Capture the cell that displays the provided text and extract its (X, Y) central coordinate. 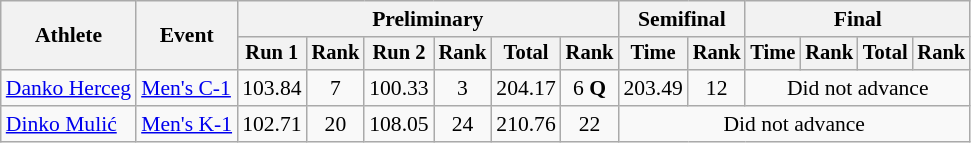
103.84 (272, 88)
22 (590, 124)
20 (336, 124)
102.71 (272, 124)
Run 1 (272, 54)
7 (336, 88)
Final (858, 19)
3 (463, 88)
210.76 (526, 124)
204.17 (526, 88)
Athlete (68, 36)
Men's K-1 (186, 124)
100.33 (398, 88)
6 Q (590, 88)
Men's C-1 (186, 88)
108.05 (398, 124)
Event (186, 36)
203.49 (652, 88)
Danko Herceg (68, 88)
Semifinal (682, 19)
24 (463, 124)
Run 2 (398, 54)
Dinko Mulić (68, 124)
Preliminary (428, 19)
12 (717, 88)
